Return [x, y] of the center of cell containing provided text 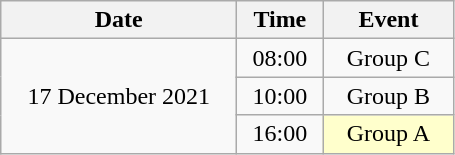
Time [280, 20]
16:00 [280, 134]
Group B [388, 96]
10:00 [280, 96]
08:00 [280, 58]
Group C [388, 58]
Group A [388, 134]
Date [119, 20]
17 December 2021 [119, 96]
Event [388, 20]
